Detect which cell encompasses the target text, then output its [x, y] center coordinate. 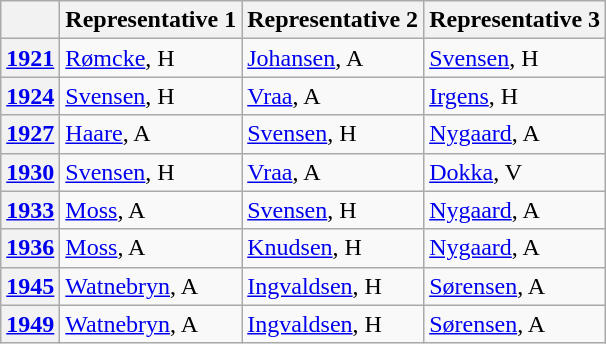
Johansen, A [333, 58]
1949 [30, 324]
Haare, A [151, 134]
1936 [30, 248]
Representative 1 [151, 20]
1921 [30, 58]
1924 [30, 96]
Representative 2 [333, 20]
Irgens, H [515, 96]
1927 [30, 134]
Representative 3 [515, 20]
1930 [30, 172]
Knudsen, H [333, 248]
1945 [30, 286]
1933 [30, 210]
Rømcke, H [151, 58]
Dokka, V [515, 172]
